Return the (X, Y) coordinate for the center point of the cell that contains the specified text.  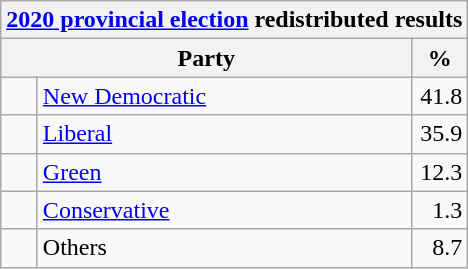
Liberal (224, 134)
41.8 (440, 96)
New Democratic (224, 96)
2020 provincial election redistributed results (234, 20)
% (440, 58)
Others (224, 248)
35.9 (440, 134)
Party (206, 58)
12.3 (440, 172)
1.3 (440, 210)
Green (224, 172)
Conservative (224, 210)
8.7 (440, 248)
